Identify which cell holds the provided text, then report its (X, Y) central coordinate. 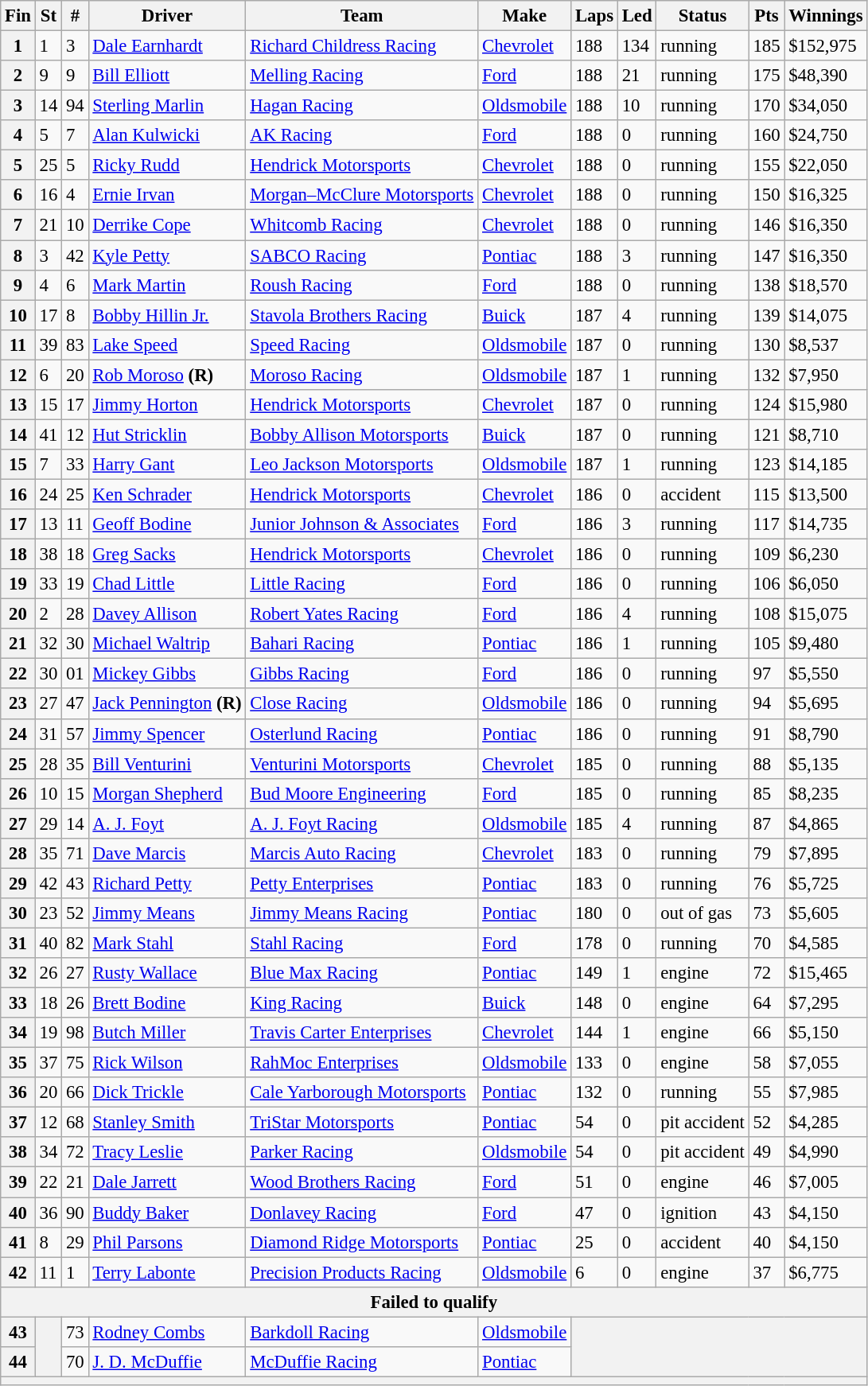
A. J. Foyt (167, 823)
Dick Trickle (167, 1092)
Speed Racing (362, 345)
Winnings (826, 16)
$24,750 (826, 135)
Close Racing (362, 704)
$15,980 (826, 405)
134 (636, 46)
$7,295 (826, 1003)
Richard Petty (167, 883)
RahMoc Enterprises (362, 1063)
ignition (703, 1213)
$5,550 (826, 674)
Rusty Wallace (167, 973)
$7,895 (826, 854)
Make (525, 16)
$8,537 (826, 345)
Petty Enterprises (362, 883)
Failed to qualify (434, 1302)
Rodney Combs (167, 1332)
$22,050 (826, 165)
Precision Products Racing (362, 1272)
Gibbs Racing (362, 674)
85 (767, 793)
Chad Little (167, 584)
Diamond Ridge Motorsports (362, 1242)
$5,695 (826, 704)
178 (595, 943)
$18,570 (826, 285)
J. D. McDuffie (167, 1362)
Terry Labonte (167, 1272)
79 (767, 854)
58 (767, 1063)
160 (767, 135)
130 (767, 345)
Alan Kulwicki (167, 135)
$15,075 (826, 614)
01 (75, 674)
51 (595, 1182)
Laps (595, 16)
Lake Speed (167, 345)
$14,185 (826, 465)
Jimmy Means (167, 913)
$5,135 (826, 764)
Mark Stahl (167, 943)
Jack Pennington (R) (167, 704)
AK Racing (362, 135)
97 (767, 674)
$8,235 (826, 793)
98 (75, 1033)
$14,075 (826, 315)
115 (767, 494)
Jimmy Means Racing (362, 913)
Junior Johnson & Associates (362, 524)
Moroso Racing (362, 375)
Stahl Racing (362, 943)
$8,790 (826, 734)
Geoff Bodine (167, 524)
Davey Allison (167, 614)
Venturini Motorsports (362, 764)
King Racing (362, 1003)
Michael Waltrip (167, 644)
75 (75, 1063)
Barkdoll Racing (362, 1332)
$14,735 (826, 524)
Rick Wilson (167, 1063)
90 (75, 1213)
Bobby Hillin Jr. (167, 315)
Mark Martin (167, 285)
$5,725 (826, 883)
149 (595, 973)
$6,050 (826, 584)
$15,465 (826, 973)
Mickey Gibbs (167, 674)
Jimmy Horton (167, 405)
McDuffie Racing (362, 1362)
Phil Parsons (167, 1242)
Osterlund Racing (362, 734)
A. J. Foyt Racing (362, 823)
55 (767, 1092)
$8,710 (826, 434)
$4,865 (826, 823)
Led (636, 16)
Morgan Shepherd (167, 793)
Marcis Auto Racing (362, 854)
108 (767, 614)
Leo Jackson Motorsports (362, 465)
Harry Gant (167, 465)
Jimmy Spencer (167, 734)
Parker Racing (362, 1153)
139 (767, 315)
Ernie Irvan (167, 195)
Kyle Petty (167, 255)
Bill Venturini (167, 764)
Fin (18, 16)
68 (75, 1123)
180 (595, 913)
Stanley Smith (167, 1123)
Pts (767, 16)
Roush Racing (362, 285)
148 (595, 1003)
150 (767, 195)
105 (767, 644)
Morgan–McClure Motorsports (362, 195)
$16,325 (826, 195)
Robert Yates Racing (362, 614)
Donlavey Racing (362, 1213)
64 (767, 1003)
$48,390 (826, 76)
SABCO Racing (362, 255)
Driver (167, 16)
St (48, 16)
Dale Earnhardt (167, 46)
Bud Moore Engineering (362, 793)
$4,990 (826, 1153)
Travis Carter Enterprises (362, 1033)
49 (767, 1153)
$4,285 (826, 1123)
91 (767, 734)
$13,500 (826, 494)
$7,055 (826, 1063)
82 (75, 943)
46 (767, 1182)
175 (767, 76)
Butch Miller (167, 1033)
$7,005 (826, 1182)
Ken Schrader (167, 494)
$34,050 (826, 106)
88 (767, 764)
Bahari Racing (362, 644)
87 (767, 823)
121 (767, 434)
Hagan Racing (362, 106)
Stavola Brothers Racing (362, 315)
Ricky Rudd (167, 165)
Hut Stricklin (167, 434)
123 (767, 465)
Wood Brothers Racing (362, 1182)
$7,985 (826, 1092)
Team (362, 16)
$7,950 (826, 375)
$6,230 (826, 555)
Derrike Cope (167, 225)
Brett Bodine (167, 1003)
$5,605 (826, 913)
Status (703, 16)
TriStar Motorsports (362, 1123)
117 (767, 524)
109 (767, 555)
$9,480 (826, 644)
Richard Childress Racing (362, 46)
$152,975 (826, 46)
Tracy Leslie (167, 1153)
$4,585 (826, 943)
Blue Max Racing (362, 973)
Whitcomb Racing (362, 225)
133 (595, 1063)
Buddy Baker (167, 1213)
# (75, 16)
Greg Sacks (167, 555)
Melling Racing (362, 76)
Bill Elliott (167, 76)
Sterling Marlin (167, 106)
$5,150 (826, 1033)
124 (767, 405)
Rob Moroso (R) (167, 375)
138 (767, 285)
57 (75, 734)
Cale Yarborough Motorsports (362, 1092)
Dave Marcis (167, 854)
83 (75, 345)
155 (767, 165)
147 (767, 255)
44 (18, 1362)
71 (75, 854)
Dale Jarrett (167, 1182)
146 (767, 225)
144 (595, 1033)
$6,775 (826, 1272)
170 (767, 106)
Bobby Allison Motorsports (362, 434)
76 (767, 883)
out of gas (703, 913)
106 (767, 584)
Little Racing (362, 584)
